Locate the cell with the specified text and output its (x, y) center coordinate. 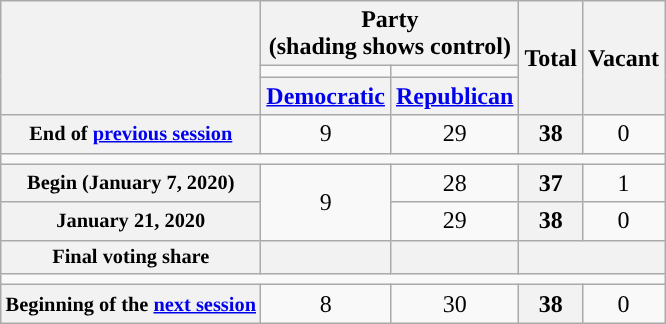
January 21, 2020 (131, 221)
Republican (454, 96)
30 (454, 304)
Vacant (623, 58)
Total (551, 58)
28 (454, 183)
Final voting share (131, 257)
8 (326, 304)
1 (623, 183)
End of previous session (131, 134)
Democratic (326, 96)
Beginning of the next session (131, 304)
37 (551, 183)
Begin (January 7, 2020) (131, 183)
Party(shading shows control) (390, 34)
